For the text-containing cell, return its midpoint in (x, y) coordinate format. 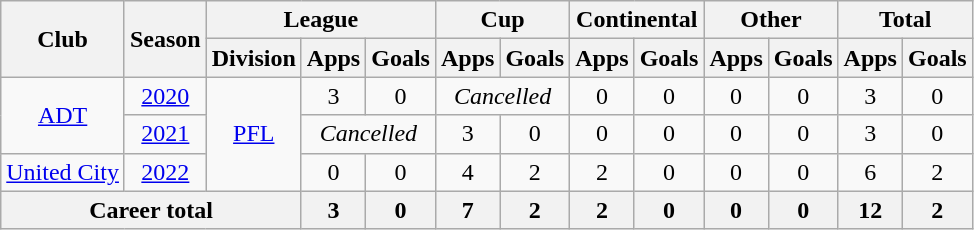
Other (771, 20)
2022 (165, 172)
United City (63, 172)
12 (870, 210)
6 (870, 172)
League (320, 20)
PFL (254, 134)
Cup (502, 20)
Club (63, 39)
Division (254, 58)
Continental (637, 20)
ADT (63, 115)
Total (905, 20)
2020 (165, 96)
4 (467, 172)
2021 (165, 134)
7 (467, 210)
Season (165, 39)
Career total (152, 210)
